Search for the cell housing the specified text and yield its [x, y] center coordinate. 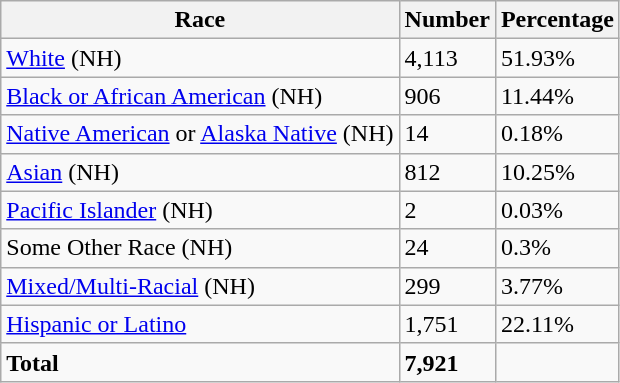
Number [447, 20]
906 [447, 96]
White (NH) [200, 58]
10.25% [557, 172]
14 [447, 134]
0.3% [557, 248]
0.03% [557, 210]
Mixed/Multi-Racial (NH) [200, 286]
Pacific Islander (NH) [200, 210]
51.93% [557, 58]
4,113 [447, 58]
7,921 [447, 362]
11.44% [557, 96]
0.18% [557, 134]
299 [447, 286]
812 [447, 172]
Native American or Alaska Native (NH) [200, 134]
Hispanic or Latino [200, 324]
Race [200, 20]
Percentage [557, 20]
24 [447, 248]
Black or African American (NH) [200, 96]
Some Other Race (NH) [200, 248]
1,751 [447, 324]
22.11% [557, 324]
2 [447, 210]
Total [200, 362]
3.77% [557, 286]
Asian (NH) [200, 172]
